Capture the cell that displays the provided text and extract its [X, Y] central coordinate. 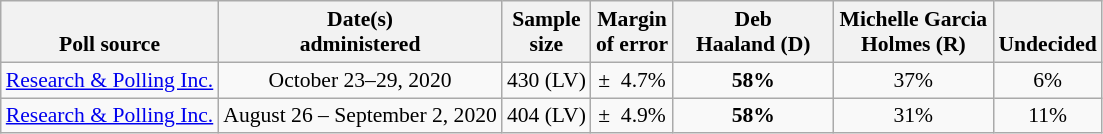
11% [1047, 116]
Undecided [1047, 32]
DebHaaland (D) [753, 32]
Date(s)administered [360, 32]
October 23–29, 2020 [360, 80]
Samplesize [546, 32]
31% [913, 116]
± 4.9% [632, 116]
404 (LV) [546, 116]
August 26 – September 2, 2020 [360, 116]
Michelle GarciaHolmes (R) [913, 32]
6% [1047, 80]
430 (LV) [546, 80]
37% [913, 80]
± 4.7% [632, 80]
Poll source [110, 32]
Marginof error [632, 32]
